Return the (x, y) coordinate for the center point of the cell that contains the specified text.  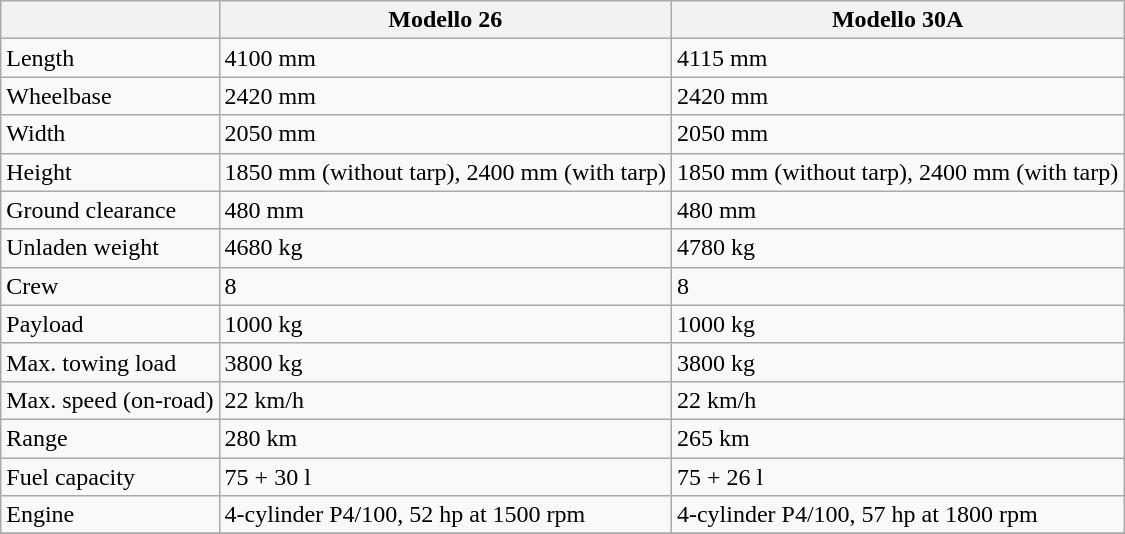
Engine (110, 515)
Modello 26 (445, 20)
Unladen weight (110, 248)
265 km (897, 438)
Width (110, 134)
Max. towing load (110, 362)
4780 kg (897, 248)
4-cylinder P4/100, 52 hp at 1500 rpm (445, 515)
75 + 30 l (445, 477)
Modello 30A (897, 20)
Wheelbase (110, 96)
4-cylinder P4/100, 57 hp at 1800 rpm (897, 515)
Height (110, 172)
Payload (110, 324)
Ground clearance (110, 210)
Fuel capacity (110, 477)
Max. speed (on-road) (110, 400)
4115 mm (897, 58)
Length (110, 58)
4100 mm (445, 58)
4680 kg (445, 248)
75 + 26 l (897, 477)
Range (110, 438)
Crew (110, 286)
280 km (445, 438)
